Identify which cell holds the provided text, then report its (x, y) central coordinate. 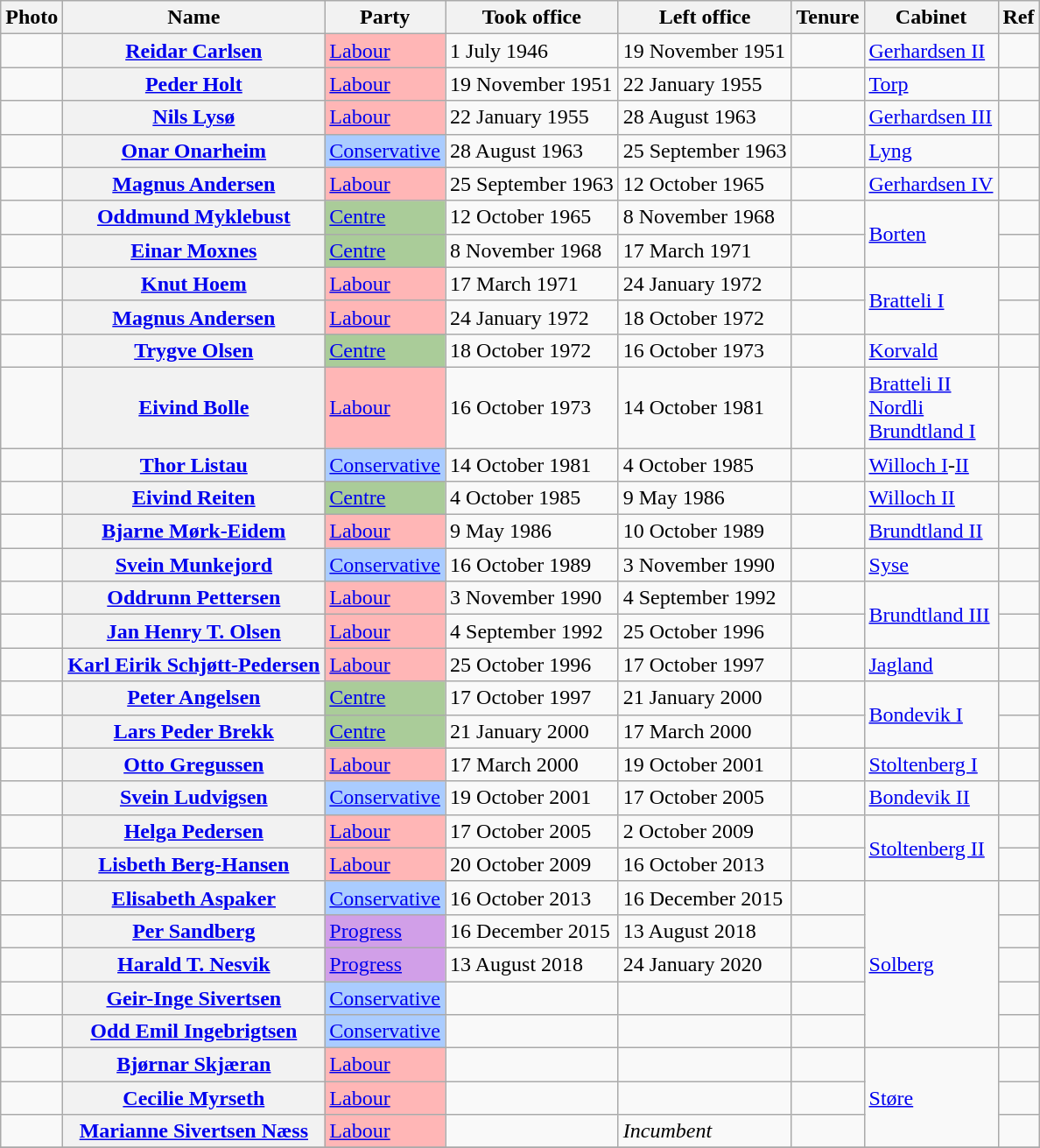
Bondevik I (931, 715)
Per Sandberg (194, 931)
Cecilie Myrseth (194, 1098)
Onar Onarheim (194, 151)
Harald T. Nesvik (194, 964)
Eivind Bolle (194, 407)
Marianne Sivertsen Næss (194, 1131)
Solberg (931, 964)
Peter Angelsen (194, 698)
Torp (931, 84)
Bjørnar Skjæran (194, 1065)
Stoltenberg II (931, 848)
Knut Hoem (194, 284)
Otto Gregussen (194, 764)
Jagland (931, 665)
Korvald (931, 350)
Lars Peder Brekk (194, 731)
Photo (32, 18)
Gerhardsen II (931, 51)
Oddrunn Pettersen (194, 598)
Willoch I-II (931, 465)
Jan Henry T. Olsen (194, 631)
Brundtland III (931, 615)
Lisbeth Berg-Hansen (194, 864)
Støre (931, 1098)
Name (194, 18)
1 July 1946 (532, 51)
Party (385, 18)
Thor Listau (194, 465)
Gerhardsen III (931, 117)
Peder Holt (194, 84)
Syse (931, 565)
Elisabeth Aspaker (194, 898)
Bratteli I (931, 300)
16 October 1989 (532, 565)
Svein Ludvigsen (194, 798)
Incumbent (705, 1131)
Reidar Carlsen (194, 51)
Trygve Olsen (194, 350)
Cabinet (931, 18)
Borten (931, 234)
Eivind Reiten (194, 498)
Karl Eirik Schjøtt-Pedersen (194, 665)
Brundtland II (931, 532)
Nils Lysø (194, 117)
Svein Munkejord (194, 565)
Took office (532, 18)
Left office (705, 18)
Geir-Inge Sivertsen (194, 997)
Oddmund Myklebust (194, 217)
Bjarne Mørk-Eidem (194, 532)
Willoch II (931, 498)
Lyng (931, 151)
Odd Emil Ingebrigtsen (194, 1032)
Tenure (828, 18)
Einar Moxnes (194, 250)
10 October 1989 (705, 532)
2 October 2009 (705, 831)
Stoltenberg I (931, 764)
Gerhardsen IV (931, 184)
24 January 2020 (705, 964)
Bondevik II (931, 798)
20 October 2009 (532, 864)
Bratteli II Nordli Brundtland I (931, 407)
Helga Pedersen (194, 831)
Ref (1019, 18)
